Extract the (x, y) coordinate from the center of the cell holding the provided text.  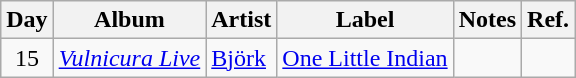
Notes (487, 20)
Vulnicura Live (130, 58)
Ref. (548, 20)
Label (365, 20)
One Little Indian (365, 58)
Artist (242, 20)
Day (27, 20)
15 (27, 58)
Björk (242, 58)
Album (130, 20)
